Capture the cell that displays the provided text and extract its [x, y] central coordinate. 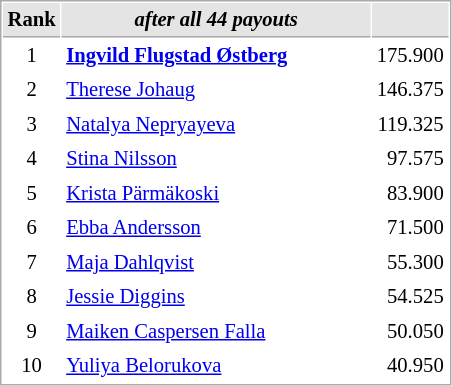
119.325 [410, 124]
Ingvild Flugstad Østberg [216, 56]
40.950 [410, 366]
after all 44 payouts [216, 20]
9 [32, 332]
Maja Dahlqvist [216, 262]
1 [32, 56]
4 [32, 158]
83.900 [410, 194]
175.900 [410, 56]
Maiken Caspersen Falla [216, 332]
7 [32, 262]
Ebba Andersson [216, 228]
5 [32, 194]
Jessie Diggins [216, 296]
55.300 [410, 262]
97.575 [410, 158]
8 [32, 296]
Stina Nilsson [216, 158]
Rank [32, 20]
6 [32, 228]
Therese Johaug [216, 90]
146.375 [410, 90]
50.050 [410, 332]
Yuliya Belorukova [216, 366]
10 [32, 366]
71.500 [410, 228]
3 [32, 124]
Krista Pärmäkoski [216, 194]
2 [32, 90]
54.525 [410, 296]
Natalya Nepryayeva [216, 124]
